Determine the [x, y] coordinate at the center of the cell enclosing the given text.  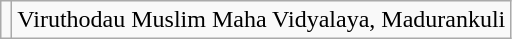
Viruthodau Muslim Maha Vidyalaya, Madurankuli [262, 20]
